Return [x, y] of the center of cell containing provided text 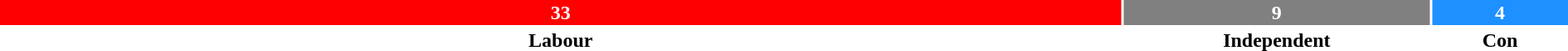
9 [1278, 13]
4 [1500, 13]
33 [561, 13]
